Capture the cell that displays the provided text and extract its (x, y) central coordinate. 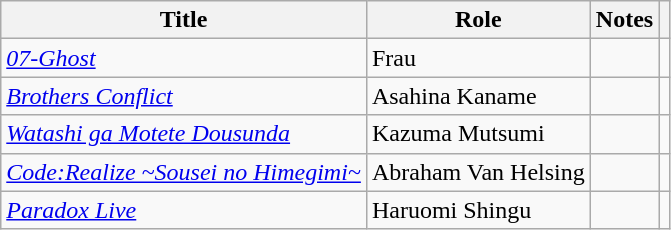
Paradox Live (184, 210)
Kazuma Mutsumi (478, 134)
Asahina Kaname (478, 96)
Brothers Conflict (184, 96)
Role (478, 20)
07-Ghost (184, 58)
Code:Realize ~Sousei no Himegimi~ (184, 172)
Frau (478, 58)
Notes (624, 20)
Abraham Van Helsing (478, 172)
Haruomi Shingu (478, 210)
Watashi ga Motete Dousunda (184, 134)
Title (184, 20)
